Return the (x, y) coordinate for the center point of the cell that contains the specified text.  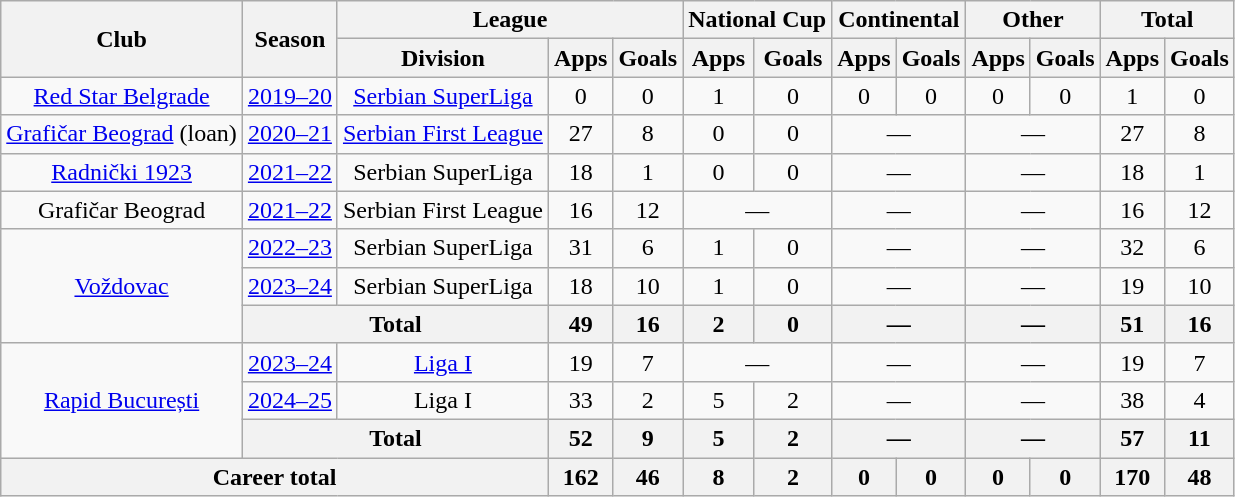
170 (1132, 477)
Season (290, 39)
2022–23 (290, 248)
38 (1132, 400)
Grafičar Beograd (loan) (122, 134)
49 (580, 324)
9 (648, 438)
Continental (899, 20)
57 (1132, 438)
National Cup (758, 20)
2024–25 (290, 400)
Career total (275, 477)
46 (648, 477)
Grafičar Beograd (122, 210)
4 (1200, 400)
11 (1200, 438)
33 (580, 400)
52 (580, 438)
Other (1033, 20)
162 (580, 477)
Radnički 1923 (122, 172)
31 (580, 248)
Rapid București (122, 400)
League (510, 20)
Club (122, 39)
Red Star Belgrade (122, 96)
51 (1132, 324)
2019–20 (290, 96)
48 (1200, 477)
Division (442, 58)
32 (1132, 248)
2020–21 (290, 134)
Voždovac (122, 286)
